Extract the (x, y) coordinate from the center of the cell holding the provided text.  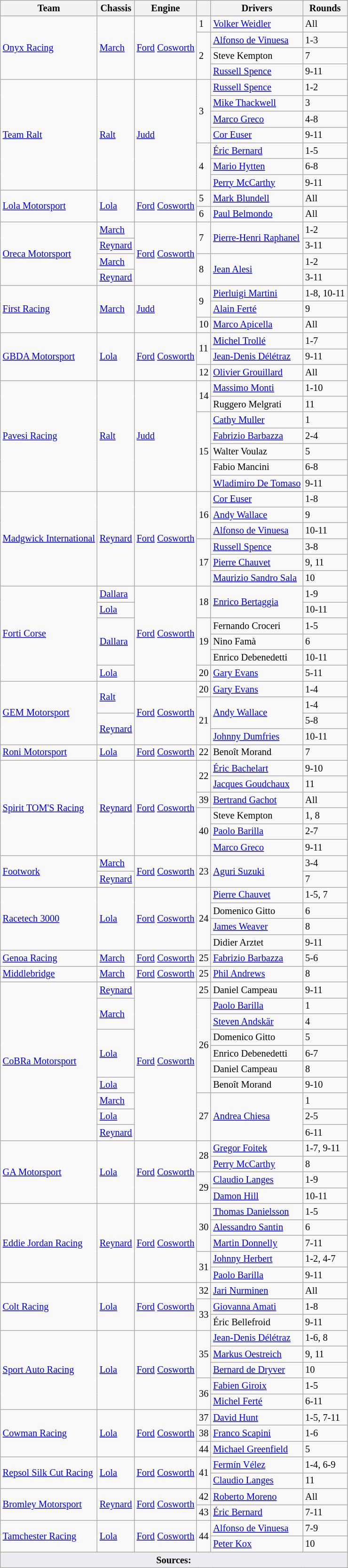
Éric Bachelart (257, 768)
Volker Weidler (257, 24)
1-2, 4-7 (325, 1259)
Aguri Suzuki (257, 871)
1-8, 10-11 (325, 293)
Fermín Vélez (257, 1465)
1-6, 8 (325, 1338)
Sources: (174, 1560)
Pierre-Henri Raphanel (257, 238)
Madgwick International (49, 539)
38 (204, 1433)
1-4, 6-9 (325, 1465)
Cathy Muller (257, 420)
Mario Hytten (257, 167)
1-10 (325, 388)
Pavesi Racing (49, 436)
43 (204, 1512)
Fabien Giroix (257, 1385)
Onyx Racing (49, 48)
CoBRa Motorsport (49, 1061)
33 (204, 1314)
Spirit TOM'S Racing (49, 808)
Markus Oestreich (257, 1354)
Engine (166, 8)
Jari Nurminen (257, 1290)
Oreca Motorsport (49, 254)
First Racing (49, 309)
Bromley Motorsport (49, 1504)
18 (204, 602)
Phil Andrews (257, 974)
1-7 (325, 341)
Colt Racing (49, 1306)
37 (204, 1417)
36 (204, 1393)
39 (204, 800)
Eddie Jordan Racing (49, 1243)
Peter Kox (257, 1544)
Forti Corse (49, 634)
21 (204, 721)
Michel Trollé (257, 341)
19 (204, 642)
Marco Apicella (257, 325)
Genoa Racing (49, 958)
Walter Voulaz (257, 452)
15 (204, 451)
Drivers (257, 8)
Fernando Croceri (257, 626)
Giovanna Amati (257, 1306)
Martin Donnelly (257, 1243)
Éric Bellefroid (257, 1322)
1-3 (325, 40)
42 (204, 1496)
1-6 (325, 1433)
31 (204, 1266)
Alain Ferté (257, 309)
David Hunt (257, 1417)
Middlebridge (49, 974)
1-7, 9-11 (325, 1148)
Maurizio Sandro Sala (257, 578)
Didier Arztet (257, 942)
Fabio Mancini (257, 467)
Sport Auto Racing (49, 1369)
Chassis (116, 8)
Pierluigi Martini (257, 293)
Jean Alesi (257, 269)
3-4 (325, 863)
Michel Ferté (257, 1401)
40 (204, 832)
Tamchester Racing (49, 1536)
Roni Motorsport (49, 752)
4-8 (325, 119)
Footwork (49, 871)
7-9 (325, 1528)
Michael Greenfield (257, 1449)
6-7 (325, 1053)
Steven Andskär (257, 1021)
Damon Hill (257, 1196)
24 (204, 918)
3-8 (325, 547)
James Weaver (257, 926)
41 (204, 1472)
Roberto Moreno (257, 1496)
12 (204, 372)
Johnny Dumfries (257, 737)
2 (204, 56)
Franco Scapini (257, 1433)
Racetech 3000 (49, 918)
Andrea Chiesa (257, 1117)
2-4 (325, 436)
35 (204, 1354)
Ruggero Melgrati (257, 404)
Team Ralt (49, 135)
Olivier Grouillard (257, 372)
27 (204, 1117)
23 (204, 871)
Alessandro Santin (257, 1227)
1-5, 7 (325, 895)
5-8 (325, 721)
5-6 (325, 958)
5-11 (325, 673)
GA Motorsport (49, 1172)
Massimo Monti (257, 388)
Enrico Bertaggia (257, 602)
32 (204, 1290)
28 (204, 1156)
Lola Motorsport (49, 206)
Bernard de Dryver (257, 1370)
Wladimiro De Tomaso (257, 483)
2-7 (325, 831)
1, 8 (325, 816)
Gregor Foitek (257, 1148)
17 (204, 563)
Paul Belmondo (257, 214)
2-5 (325, 1116)
Nino Famà (257, 642)
Thomas Danielsson (257, 1211)
Cowman Racing (49, 1433)
30 (204, 1227)
26 (204, 1045)
Repsol Silk Cut Racing (49, 1472)
16 (204, 515)
Mike Thackwell (257, 103)
Johnny Herbert (257, 1259)
Rounds (325, 8)
Jacques Goudchaux (257, 784)
1-5, 7-11 (325, 1417)
GEM Motorsport (49, 713)
Bertrand Gachot (257, 800)
Team (49, 8)
29 (204, 1187)
14 (204, 396)
Mark Blundell (257, 198)
GBDA Motorsport (49, 357)
